Output the (x, y) coordinate of the center of the cell containing the given text.  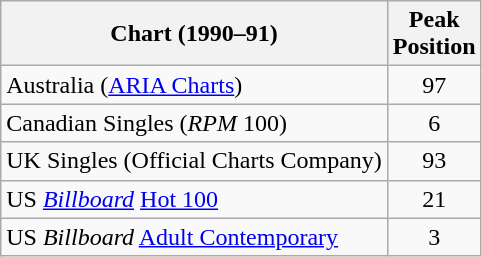
97 (434, 85)
UK Singles (Official Charts Company) (194, 161)
PeakPosition (434, 34)
Chart (1990–91) (194, 34)
21 (434, 199)
Canadian Singles (RPM 100) (194, 123)
US Billboard Hot 100 (194, 199)
93 (434, 161)
Australia (ARIA Charts) (194, 85)
3 (434, 237)
US Billboard Adult Contemporary (194, 237)
6 (434, 123)
